Provide the (X, Y) coordinate of the cell's center where the given text is located.  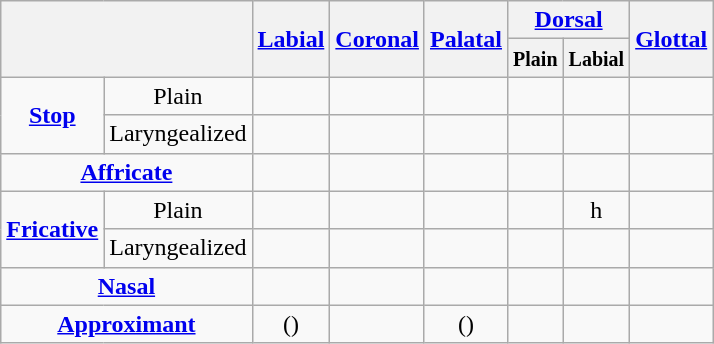
h (596, 210)
Approximant (126, 324)
Stop (52, 115)
Glottal (672, 39)
Affricate (126, 172)
Nasal (126, 286)
Coronal (378, 39)
Dorsal (569, 20)
Palatal (466, 39)
Fricative (52, 229)
